Search for the cell housing the specified text and yield its (x, y) center coordinate. 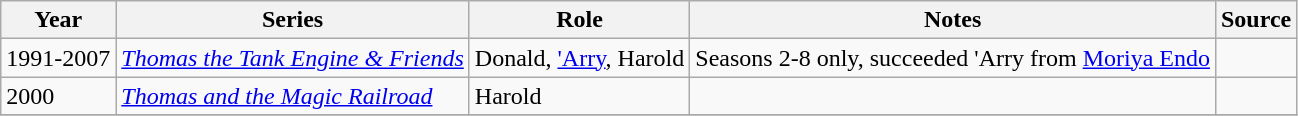
Notes (953, 20)
Source (1256, 20)
1991-2007 (58, 58)
Thomas and the Magic Railroad (293, 96)
Harold (579, 96)
Seasons 2-8 only, succeeded 'Arry from Moriya Endo (953, 58)
Thomas the Tank Engine & Friends (293, 58)
Series (293, 20)
Year (58, 20)
2000 (58, 96)
Role (579, 20)
Donald, 'Arry, Harold (579, 58)
